Pinpoint the cell where the given text exists, returning its (x, y) midpoint coordinate. 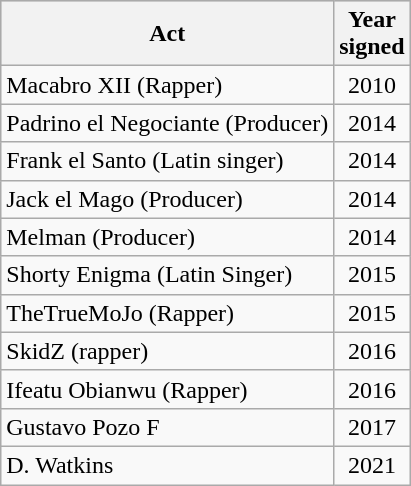
2021 (372, 465)
SkidZ (rapper) (168, 351)
Act (168, 34)
Shorty Enigma (Latin Singer) (168, 275)
D. Watkins (168, 465)
2017 (372, 427)
Jack el Mago (Producer) (168, 199)
Ifeatu Obianwu (Rapper) (168, 389)
Melman (Producer) (168, 237)
Padrino el Negociante (Producer) (168, 123)
2010 (372, 85)
Macabro XII (Rapper) (168, 85)
Gustavo Pozo F (168, 427)
TheTrueMoJo (Rapper) (168, 313)
Frank el Santo (Latin singer) (168, 161)
Year signed (372, 34)
